Identify which cell holds the provided text, then report its (X, Y) central coordinate. 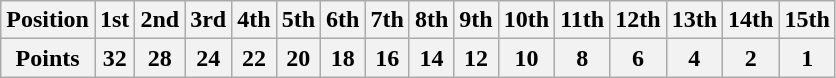
4 (694, 58)
1st (114, 20)
11th (582, 20)
8th (431, 20)
18 (343, 58)
10 (526, 58)
4th (254, 20)
22 (254, 58)
2 (751, 58)
14th (751, 20)
9th (476, 20)
12 (476, 58)
14 (431, 58)
5th (298, 20)
24 (208, 58)
Position (48, 20)
16 (387, 58)
15th (807, 20)
6th (343, 20)
3rd (208, 20)
2nd (160, 20)
8 (582, 58)
28 (160, 58)
32 (114, 58)
10th (526, 20)
7th (387, 20)
1 (807, 58)
Points (48, 58)
20 (298, 58)
12th (638, 20)
6 (638, 58)
13th (694, 20)
